Scan for the cell matching the given text and deliver its [x, y] coordinate at center. 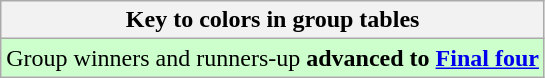
Key to colors in group tables [273, 20]
Group winners and runners-up advanced to Final four [273, 58]
